Output the [x, y] coordinate of the center of the cell containing the given text.  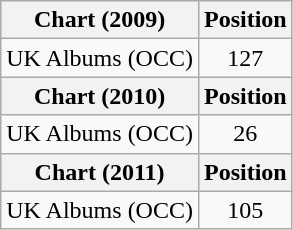
127 [245, 58]
26 [245, 134]
Chart (2011) [100, 172]
Chart (2009) [100, 20]
105 [245, 210]
Chart (2010) [100, 96]
